Scan for the cell matching the given text and deliver its (x, y) coordinate at center. 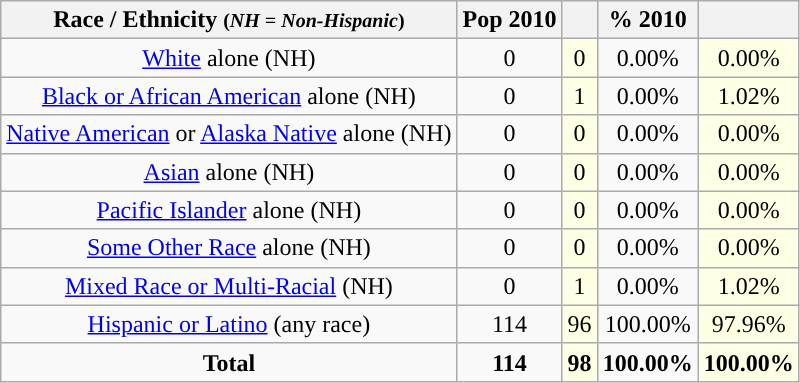
97.96% (748, 324)
% 2010 (648, 20)
Black or African American alone (NH) (229, 96)
White alone (NH) (229, 58)
Some Other Race alone (NH) (229, 248)
Race / Ethnicity (NH = Non-Hispanic) (229, 20)
Native American or Alaska Native alone (NH) (229, 134)
96 (580, 324)
Hispanic or Latino (any race) (229, 324)
Mixed Race or Multi-Racial (NH) (229, 286)
98 (580, 362)
Pop 2010 (510, 20)
Pacific Islander alone (NH) (229, 210)
Total (229, 362)
Asian alone (NH) (229, 172)
